Extract the [x, y] coordinate from the center of the cell holding the provided text.  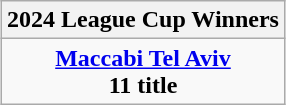
Maccabi Tel Aviv 11 title [144, 72]
2024 League Cup Winners [144, 20]
